Locate the cell with the specified text and output its (x, y) center coordinate. 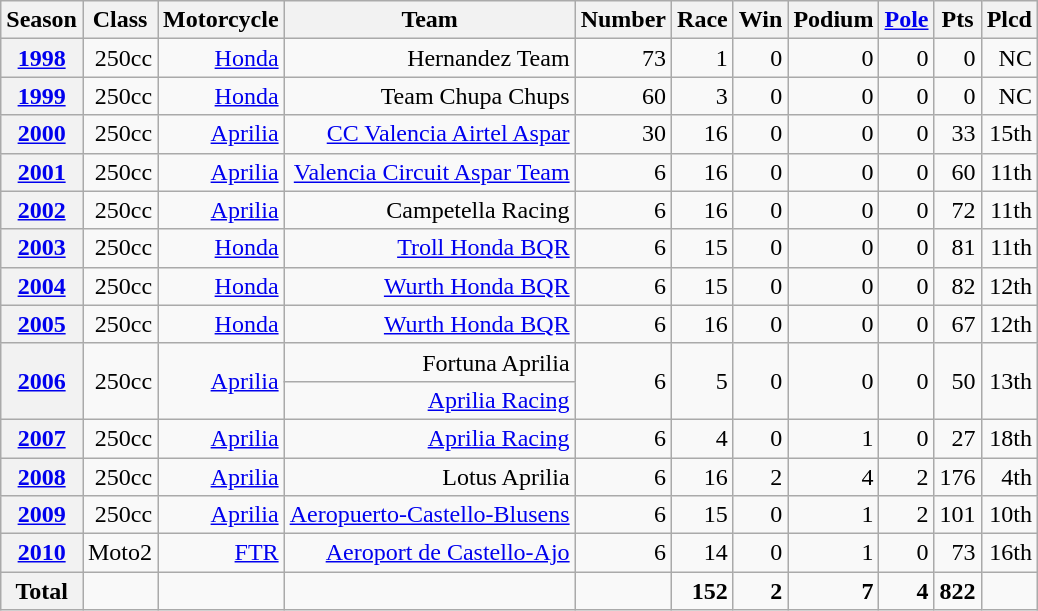
2008 (42, 477)
10th (1009, 515)
Plcd (1009, 20)
15th (1009, 134)
Campetella Racing (430, 210)
2004 (42, 286)
18th (1009, 438)
2009 (42, 515)
2005 (42, 324)
Pts (958, 20)
1999 (42, 96)
Fortuna Aprilia (430, 362)
33 (958, 134)
Hernandez Team (430, 58)
176 (958, 477)
2006 (42, 381)
Class (120, 20)
81 (958, 248)
Total (42, 591)
4th (1009, 477)
27 (958, 438)
Race (703, 20)
Valencia Circuit Aspar Team (430, 172)
1998 (42, 58)
Motorcycle (222, 20)
CC Valencia Airtel Aspar (430, 134)
FTR (222, 553)
14 (703, 553)
Season (42, 20)
72 (958, 210)
67 (958, 324)
Moto2 (120, 553)
Pole (906, 20)
Troll Honda BQR (430, 248)
152 (703, 591)
Win (760, 20)
13th (1009, 381)
Number (623, 20)
2001 (42, 172)
101 (958, 515)
5 (703, 381)
82 (958, 286)
Team Chupa Chups (430, 96)
7 (834, 591)
50 (958, 381)
Aeropuerto-Castello-Blusens (430, 515)
2010 (42, 553)
Lotus Aprilia (430, 477)
Aeroport de Castello-Ajo (430, 553)
2002 (42, 210)
30 (623, 134)
16th (1009, 553)
2007 (42, 438)
3 (703, 96)
Podium (834, 20)
Team (430, 20)
822 (958, 591)
2003 (42, 248)
2000 (42, 134)
